Find where the given text appears and provide that cell's center as (x, y) coordinate. 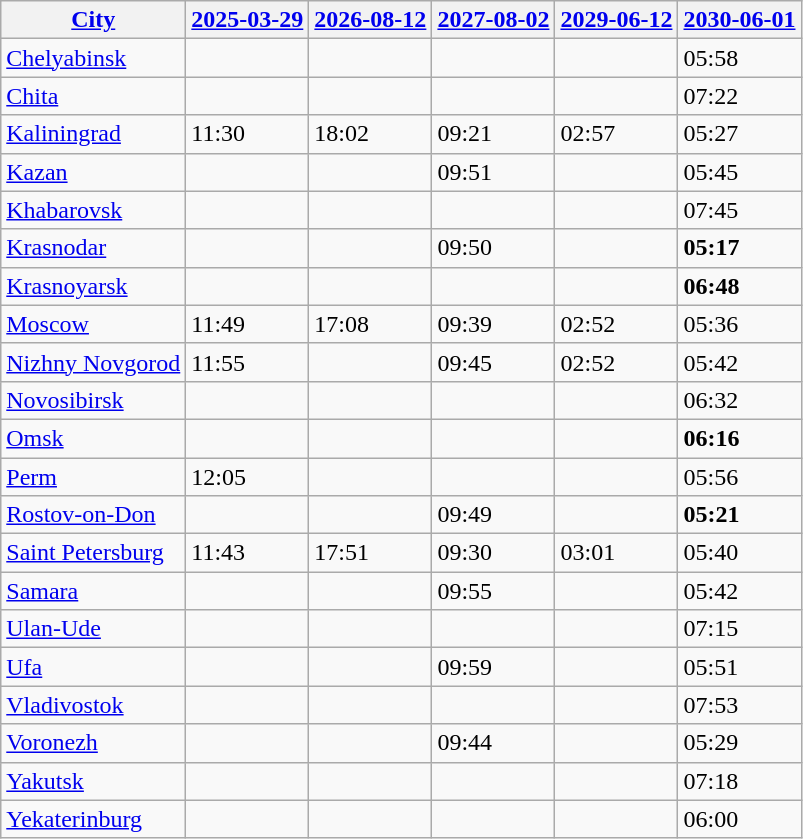
Chelyabinsk (94, 58)
2029-06-12 (616, 20)
09:21 (494, 134)
09:50 (494, 248)
05:21 (740, 515)
Saint Petersburg (94, 553)
06:48 (740, 286)
Krasnodar (94, 248)
05:27 (740, 134)
07:15 (740, 629)
11:43 (248, 553)
06:32 (740, 400)
09:30 (494, 553)
Kazan (94, 172)
09:44 (494, 743)
07:53 (740, 705)
11:30 (248, 134)
Yekaterinburg (94, 819)
11:55 (248, 362)
05:58 (740, 58)
05:29 (740, 743)
2030-06-01 (740, 20)
07:45 (740, 210)
2025-03-29 (248, 20)
Vladivostok (94, 705)
Rostov-on-Don (94, 515)
09:59 (494, 667)
Moscow (94, 324)
Omsk (94, 438)
Krasnoyarsk (94, 286)
05:36 (740, 324)
11:49 (248, 324)
Nizhny Novgorod (94, 362)
03:01 (616, 553)
Samara (94, 591)
Novosibirsk (94, 400)
07:22 (740, 96)
09:45 (494, 362)
09:49 (494, 515)
07:18 (740, 781)
06:00 (740, 819)
17:08 (370, 324)
05:40 (740, 553)
06:16 (740, 438)
City (94, 20)
12:05 (248, 477)
02:57 (616, 134)
05:56 (740, 477)
09:51 (494, 172)
Voronezh (94, 743)
05:51 (740, 667)
2026-08-12 (370, 20)
Ulan-Ude (94, 629)
Kaliningrad (94, 134)
09:55 (494, 591)
17:51 (370, 553)
09:39 (494, 324)
2027-08-02 (494, 20)
Perm (94, 477)
Khabarovsk (94, 210)
Yakutsk (94, 781)
Ufa (94, 667)
18:02 (370, 134)
05:45 (740, 172)
Chita (94, 96)
05:17 (740, 248)
